Detect which cell encompasses the target text, then output its [X, Y] center coordinate. 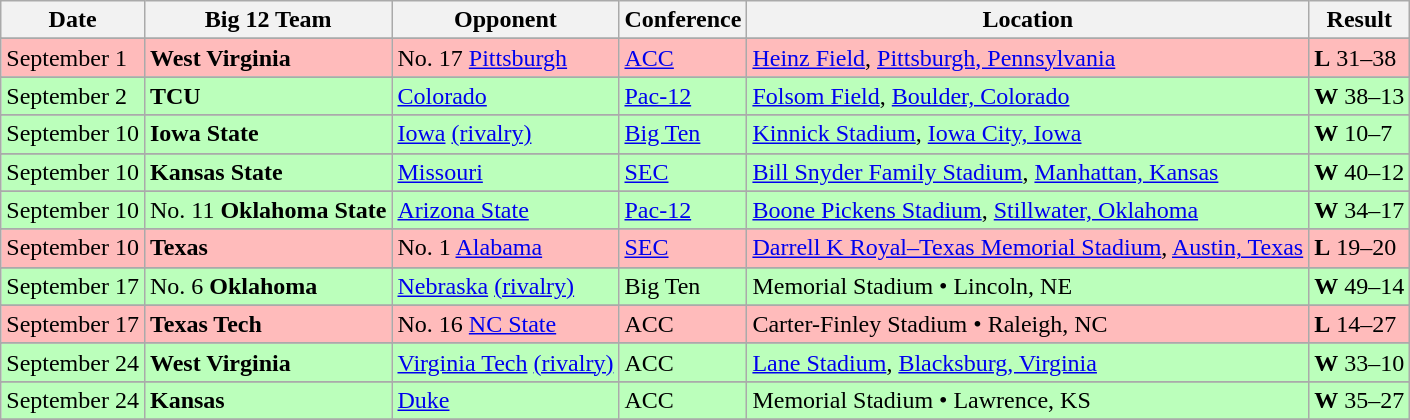
Boone Pickens Stadium, Stillwater, Oklahoma [1028, 210]
L 31–38 [1360, 58]
Darrell K Royal–Texas Memorial Stadium, Austin, Texas [1028, 248]
No. 6 Oklahoma [268, 286]
September 1 [73, 58]
W 40–12 [1360, 172]
Duke [506, 400]
Colorado [506, 96]
Arizona State [506, 210]
No. 1 Alabama [506, 248]
No. 17 Pittsburgh [506, 58]
W 34–17 [1360, 210]
Folsom Field, Boulder, Colorado [1028, 96]
Heinz Field, Pittsburgh, Pennsylvania [1028, 58]
Lane Stadium, Blacksburg, Virginia [1028, 362]
Memorial Stadium • Lincoln, NE [1028, 286]
September 2 [73, 96]
Carter-Finley Stadium • Raleigh, NC [1028, 324]
W 35–27 [1360, 400]
Memorial Stadium • Lawrence, KS [1028, 400]
Conference [683, 20]
W 33–10 [1360, 362]
No. 16 NC State [506, 324]
No. 11 Oklahoma State [268, 210]
L 14–27 [1360, 324]
Nebraska (rivalry) [506, 286]
Big 12 Team [268, 20]
Texas [268, 248]
Kansas State [268, 172]
Location [1028, 20]
TCU [268, 96]
Kinnick Stadium, Iowa City, Iowa [1028, 134]
Date [73, 20]
Missouri [506, 172]
W 49–14 [1360, 286]
Bill Snyder Family Stadium, Manhattan, Kansas [1028, 172]
Result [1360, 20]
Iowa State [268, 134]
L 19–20 [1360, 248]
Virginia Tech (rivalry) [506, 362]
Iowa (rivalry) [506, 134]
Texas Tech [268, 324]
Opponent [506, 20]
W 38–13 [1360, 96]
Kansas [268, 400]
W 10–7 [1360, 134]
